For the text-containing cell, return its midpoint in [x, y] coordinate format. 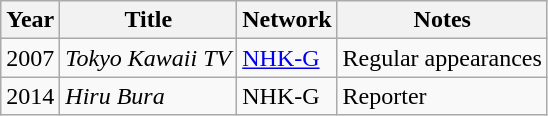
Regular appearances [442, 58]
Title [148, 20]
Notes [442, 20]
Reporter [442, 96]
Network [287, 20]
Tokyo Kawaii TV [148, 58]
Year [30, 20]
2007 [30, 58]
2014 [30, 96]
Hiru Bura [148, 96]
